Scan for the cell matching the given text and deliver its (X, Y) coordinate at center. 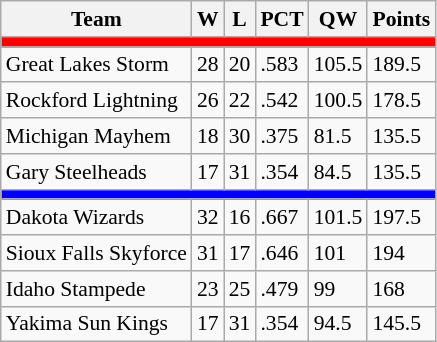
Yakima Sun Kings (96, 324)
101 (338, 253)
100.5 (338, 101)
194 (401, 253)
28 (208, 65)
Dakota Wizards (96, 218)
.375 (282, 136)
Gary Steelheads (96, 172)
QW (338, 19)
81.5 (338, 136)
145.5 (401, 324)
PCT (282, 19)
20 (240, 65)
25 (240, 289)
168 (401, 289)
Points (401, 19)
16 (240, 218)
W (208, 19)
26 (208, 101)
22 (240, 101)
84.5 (338, 172)
105.5 (338, 65)
18 (208, 136)
Idaho Stampede (96, 289)
99 (338, 289)
Rockford Lightning (96, 101)
178.5 (401, 101)
Team (96, 19)
L (240, 19)
.667 (282, 218)
23 (208, 289)
Sioux Falls Skyforce (96, 253)
.583 (282, 65)
.542 (282, 101)
.479 (282, 289)
Michigan Mayhem (96, 136)
101.5 (338, 218)
32 (208, 218)
189.5 (401, 65)
30 (240, 136)
197.5 (401, 218)
94.5 (338, 324)
.646 (282, 253)
Great Lakes Storm (96, 65)
